For the text-containing cell, return its midpoint in [x, y] coordinate format. 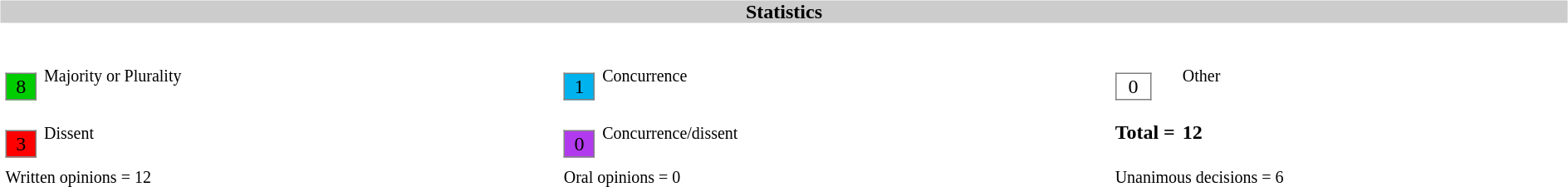
Statistics [784, 12]
Total = [1145, 132]
Concurrence/dissent [855, 132]
12 [1373, 132]
Dissent [301, 132]
Other [1373, 76]
Concurrence [855, 76]
Majority or Plurality [301, 76]
